Output the [X, Y] coordinate of the center of the cell containing the given text.  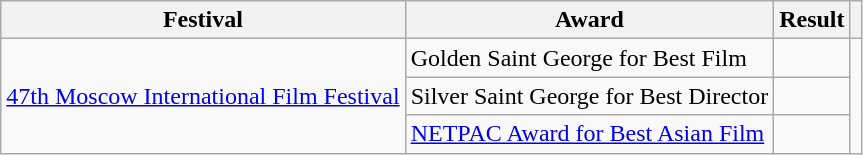
Silver Saint George for Best Director [590, 96]
Result [812, 20]
47th Moscow International Film Festival [203, 96]
NETPAC Award for Best Asian Film [590, 134]
Golden Saint George for Best Film [590, 58]
Festival [203, 20]
Award [590, 20]
